Return the [X, Y] coordinate for the center point of the cell that contains the specified text.  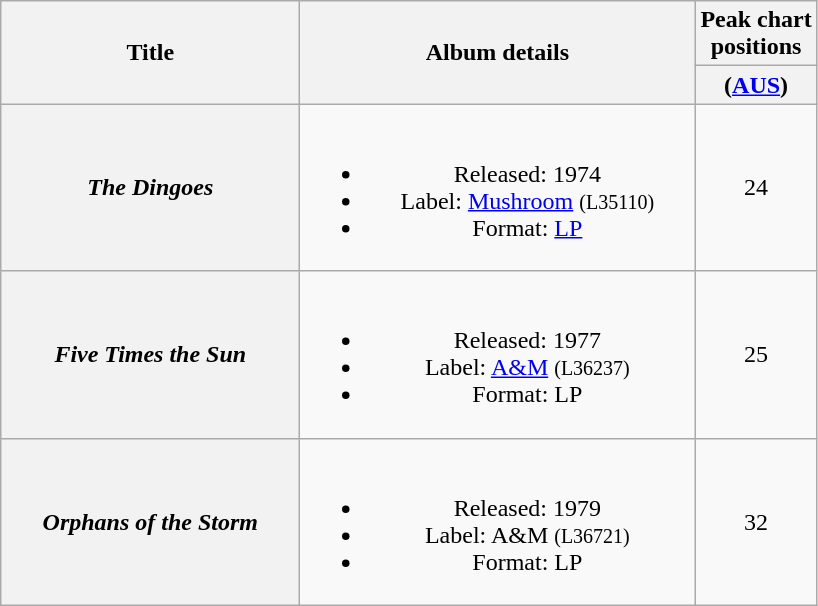
Album details [498, 52]
32 [756, 522]
Peak chartpositions [756, 34]
24 [756, 188]
Released: 1977Label: A&M (L36237)Format: LP [498, 354]
Title [150, 52]
Released: 1974Label: Mushroom (L35110)Format: LP [498, 188]
25 [756, 354]
(AUS) [756, 85]
Five Times the Sun [150, 354]
The Dingoes [150, 188]
Released: 1979Label: A&M (L36721)Format: LP [498, 522]
Orphans of the Storm [150, 522]
